Output the [x, y] coordinate of the center of the cell containing the given text.  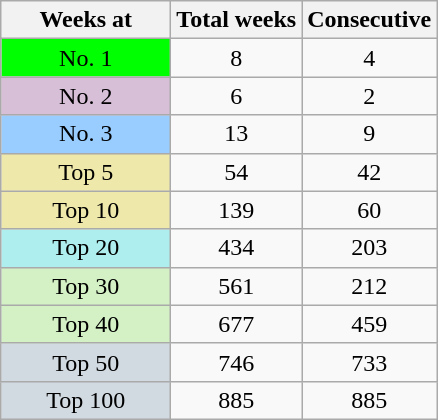
2 [370, 96]
139 [236, 210]
No. 2 [86, 96]
Total weeks [236, 20]
434 [236, 248]
203 [370, 248]
677 [236, 324]
No. 1 [86, 58]
459 [370, 324]
746 [236, 362]
561 [236, 286]
212 [370, 286]
Top 10 [86, 210]
Top 5 [86, 172]
Top 100 [86, 400]
733 [370, 362]
42 [370, 172]
9 [370, 134]
No. 3 [86, 134]
4 [370, 58]
Top 50 [86, 362]
Top 20 [86, 248]
54 [236, 172]
13 [236, 134]
Consecutive [370, 20]
60 [370, 210]
6 [236, 96]
Weeks at [86, 20]
Top 40 [86, 324]
Top 30 [86, 286]
8 [236, 58]
